Locate the cell with the specified text and output its [X, Y] center coordinate. 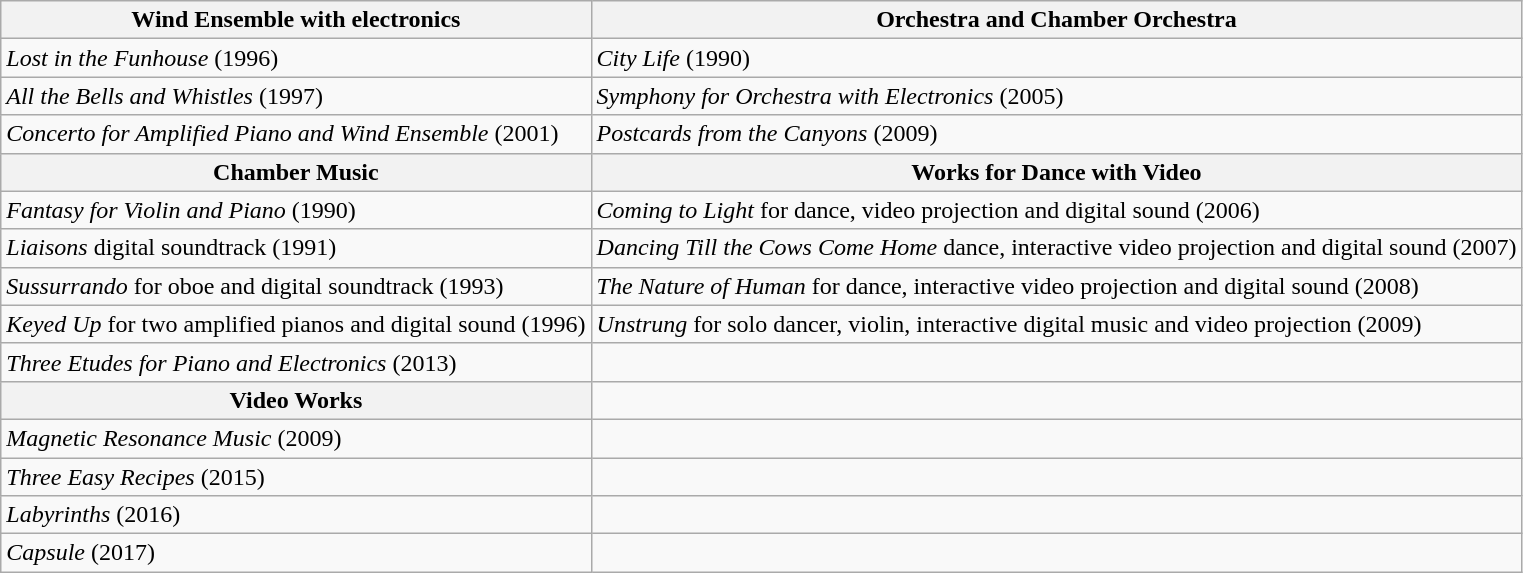
Unstrung for solo dancer, violin, interactive digital music and video projection (2009) [1056, 324]
Works for Dance with Video [1056, 172]
Capsule (2017) [296, 553]
Labyrinths (2016) [296, 515]
The Nature of Human for dance, interactive video projection and digital sound (2008) [1056, 286]
Liaisons digital soundtrack (1991) [296, 248]
Fantasy for Violin and Piano (1990) [296, 210]
City Life (1990) [1056, 58]
Magnetic Resonance Music (2009) [296, 438]
Keyed Up for two amplified pianos and digital sound (1996) [296, 324]
Lost in the Funhouse (1996) [296, 58]
Dancing Till the Cows Come Home dance, interactive video projection and digital sound (2007) [1056, 248]
Video Works [296, 400]
All the Bells and Whistles (1997) [296, 96]
Postcards from the Canyons (2009) [1056, 134]
Orchestra and Chamber Orchestra [1056, 20]
Three Etudes for Piano and Electronics (2013) [296, 362]
Concerto for Amplified Piano and Wind Ensemble (2001) [296, 134]
Sussurrando for oboe and digital soundtrack (1993) [296, 286]
Three Easy Recipes (2015) [296, 477]
Coming to Light for dance, video projection and digital sound (2006) [1056, 210]
Wind Ensemble with electronics [296, 20]
Chamber Music [296, 172]
Symphony for Orchestra with Electronics (2005) [1056, 96]
